Return the [X, Y] coordinate for the center point of the cell that contains the specified text.  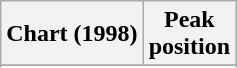
Peakposition [189, 34]
Chart (1998) [72, 34]
